Scan for the cell matching the given text and deliver its [x, y] coordinate at center. 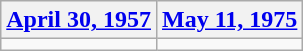
May 11, 1975 [229, 20]
April 30, 1957 [79, 20]
